From the cell containing the given text, extract its center point as (x, y) coordinate. 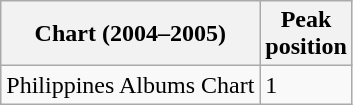
Peakposition (306, 34)
Philippines Albums Chart (130, 85)
Chart (2004–2005) (130, 34)
1 (306, 85)
